Return the (x, y) coordinate for the center point of the cell that contains the specified text.  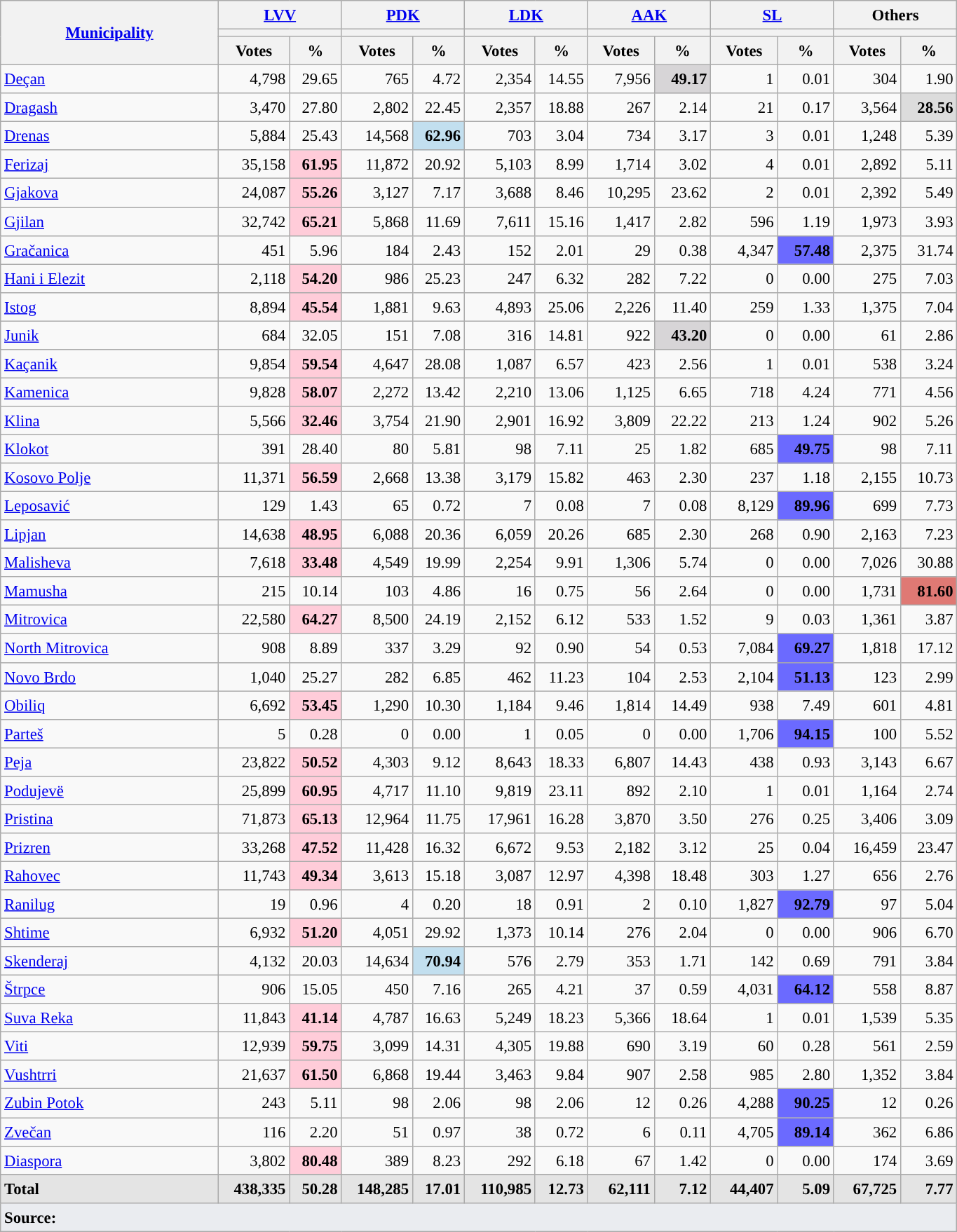
49.17 (682, 80)
Junik (109, 335)
2,272 (377, 392)
Vushtrri (109, 1075)
1.90 (928, 80)
Suva Reka (109, 1018)
9.12 (438, 762)
Ranilug (109, 904)
13.06 (561, 392)
6,059 (501, 534)
6.12 (561, 620)
4.86 (438, 591)
4,303 (377, 762)
3.69 (928, 1161)
21.90 (438, 420)
67 (621, 1161)
1,248 (867, 136)
3,463 (501, 1075)
1,827 (745, 904)
438,335 (254, 1189)
5.81 (438, 449)
213 (745, 420)
699 (867, 506)
7,618 (254, 563)
2.14 (682, 108)
1,184 (501, 705)
1,731 (867, 591)
2.64 (682, 591)
7.49 (806, 705)
18.88 (561, 108)
423 (621, 364)
174 (867, 1161)
16.92 (561, 420)
Shtime (109, 933)
268 (745, 534)
15.05 (315, 990)
20.36 (438, 534)
4,051 (377, 933)
5.52 (928, 733)
2,357 (501, 108)
SL (773, 15)
1,040 (254, 677)
Obiliq (109, 705)
0.93 (806, 762)
19.44 (438, 1075)
4,787 (377, 1018)
37 (621, 990)
237 (745, 478)
9.63 (438, 307)
1,164 (867, 790)
20.26 (561, 534)
92 (501, 649)
Viti (109, 1047)
Others (895, 15)
184 (377, 249)
LVV (280, 15)
0.38 (682, 249)
1,125 (621, 392)
62.96 (438, 136)
5,884 (254, 136)
4,288 (745, 1103)
Klokot (109, 449)
2.20 (315, 1132)
12.73 (561, 1189)
49.34 (315, 876)
Istog (109, 307)
56 (621, 591)
1.19 (806, 221)
11,428 (377, 848)
61 (867, 335)
259 (745, 307)
Diaspora (109, 1161)
690 (621, 1047)
148,285 (377, 1189)
22,580 (254, 620)
2,182 (621, 848)
48.95 (315, 534)
558 (867, 990)
7.77 (928, 1189)
3 (745, 136)
8,500 (377, 620)
14,638 (254, 534)
23,822 (254, 762)
Pristina (109, 819)
11,843 (254, 1018)
5.39 (928, 136)
16.32 (438, 848)
Deçan (109, 80)
0.53 (682, 649)
7.03 (928, 279)
53.45 (315, 705)
3.17 (682, 136)
2.58 (682, 1075)
4.81 (928, 705)
21,637 (254, 1075)
1,881 (377, 307)
684 (254, 335)
89.96 (806, 506)
23.11 (561, 790)
2.99 (928, 677)
Rahovec (109, 876)
4,705 (745, 1132)
17.12 (928, 649)
1,539 (867, 1018)
601 (867, 705)
25.23 (438, 279)
28.56 (928, 108)
5.35 (928, 1018)
50.28 (315, 1189)
Source: (479, 1217)
10.30 (438, 705)
14.81 (561, 335)
Gjakova (109, 193)
22.45 (438, 108)
20.92 (438, 164)
2,163 (867, 534)
14,568 (377, 136)
11,743 (254, 876)
92.79 (806, 904)
3,127 (377, 193)
2.86 (928, 335)
Leposavić (109, 506)
11,872 (377, 164)
9.46 (561, 705)
11.69 (438, 221)
80.48 (315, 1161)
7.23 (928, 534)
70.94 (438, 961)
16 (501, 591)
215 (254, 591)
45.54 (315, 307)
2.56 (682, 364)
4,549 (377, 563)
PDK (403, 15)
23.47 (928, 848)
25,899 (254, 790)
57.48 (806, 249)
27.80 (315, 108)
5.04 (928, 904)
938 (745, 705)
0.25 (806, 819)
3.04 (561, 136)
1,306 (621, 563)
7.04 (928, 307)
16,459 (867, 848)
1.33 (806, 307)
3.87 (928, 620)
Ferizaj (109, 164)
6,088 (377, 534)
2,392 (867, 193)
7,084 (745, 649)
17.01 (438, 1189)
12,964 (377, 819)
21 (745, 108)
28.40 (315, 449)
3,143 (867, 762)
61.95 (315, 164)
Skenderaj (109, 961)
30.88 (928, 563)
0.05 (561, 733)
19.99 (438, 563)
6,807 (621, 762)
902 (867, 420)
7.08 (438, 335)
0.10 (682, 904)
337 (377, 649)
9,828 (254, 392)
7,611 (501, 221)
576 (501, 961)
54.20 (315, 279)
734 (621, 136)
316 (501, 335)
59.54 (315, 364)
Drenas (109, 136)
Novo Brdo (109, 677)
7.12 (682, 1189)
10,295 (621, 193)
1.27 (806, 876)
152 (501, 249)
Malisheva (109, 563)
362 (867, 1132)
6.65 (682, 392)
10.73 (928, 478)
0.97 (438, 1132)
104 (621, 677)
29 (621, 249)
6,868 (377, 1075)
Lipjan (109, 534)
32.46 (315, 420)
56.59 (315, 478)
12,939 (254, 1047)
59.75 (315, 1047)
243 (254, 1103)
18.33 (561, 762)
0.91 (561, 904)
703 (501, 136)
151 (377, 335)
5.74 (682, 563)
North Mitrovica (109, 649)
14.43 (682, 762)
1,818 (867, 649)
31.74 (928, 249)
4,798 (254, 80)
1,361 (867, 620)
51 (377, 1132)
8.46 (561, 193)
656 (867, 876)
0.17 (806, 108)
2,226 (621, 307)
2,668 (377, 478)
28.08 (438, 364)
38 (501, 1132)
103 (377, 591)
304 (867, 80)
7.22 (682, 279)
25.27 (315, 677)
8.87 (928, 990)
14.31 (438, 1047)
1.18 (806, 478)
2,155 (867, 478)
11.40 (682, 307)
4.21 (561, 990)
Prizren (109, 848)
4,647 (377, 364)
23.62 (682, 193)
438 (745, 762)
2.76 (928, 876)
1,373 (501, 933)
Podujevë (109, 790)
25.43 (315, 136)
Klina (109, 420)
71,873 (254, 819)
17,961 (501, 819)
986 (377, 279)
561 (867, 1047)
6.86 (928, 1132)
5.49 (928, 193)
116 (254, 1132)
2.59 (928, 1047)
2.53 (682, 677)
49.75 (806, 449)
8,643 (501, 762)
6,932 (254, 933)
62,111 (621, 1189)
43.20 (682, 335)
3.02 (682, 164)
110,985 (501, 1189)
129 (254, 506)
Dragash (109, 108)
3.93 (928, 221)
22.22 (682, 420)
1,375 (867, 307)
247 (501, 279)
18 (501, 904)
15.16 (561, 221)
1.52 (682, 620)
11.75 (438, 819)
1,714 (621, 164)
32.05 (315, 335)
596 (745, 221)
6.57 (561, 364)
5.09 (806, 1189)
2.43 (438, 249)
6,672 (501, 848)
3,613 (377, 876)
0.59 (682, 990)
18.48 (682, 876)
1,417 (621, 221)
7.17 (438, 193)
2,152 (501, 620)
16.28 (561, 819)
0.69 (806, 961)
6.85 (438, 677)
29.65 (315, 80)
Štrpce (109, 990)
97 (867, 904)
0.04 (806, 848)
64.27 (315, 620)
892 (621, 790)
24.19 (438, 620)
922 (621, 335)
0.03 (806, 620)
5,103 (501, 164)
33.48 (315, 563)
7,026 (867, 563)
3,802 (254, 1161)
11.10 (438, 790)
Kamenica (109, 392)
54 (621, 649)
771 (867, 392)
16.63 (438, 1018)
51.13 (806, 677)
1,706 (745, 733)
3.09 (928, 819)
94.15 (806, 733)
4,398 (621, 876)
6,692 (254, 705)
2,375 (867, 249)
5,249 (501, 1018)
51.20 (315, 933)
4,305 (501, 1047)
8.23 (438, 1161)
9.91 (561, 563)
8.99 (561, 164)
29.92 (438, 933)
19.88 (561, 1047)
0.20 (438, 904)
4,347 (745, 249)
2.04 (682, 933)
450 (377, 990)
1.24 (806, 420)
2,210 (501, 392)
3,179 (501, 478)
6 (621, 1132)
1.43 (315, 506)
50.52 (315, 762)
65 (377, 506)
765 (377, 80)
3,688 (501, 193)
4,717 (377, 790)
5.96 (315, 249)
35,158 (254, 164)
5,868 (377, 221)
1,290 (377, 705)
2.74 (928, 790)
0.96 (315, 904)
1,087 (501, 364)
Gjilan (109, 221)
2.80 (806, 1075)
14.49 (682, 705)
2,892 (867, 164)
1,814 (621, 705)
18.23 (561, 1018)
3,406 (867, 819)
6.18 (561, 1161)
267 (621, 108)
2.01 (561, 249)
64.12 (806, 990)
9,819 (501, 790)
2.82 (682, 221)
81.60 (928, 591)
142 (745, 961)
Zubin Potok (109, 1103)
33,268 (254, 848)
61.50 (315, 1075)
Kaçanik (109, 364)
5,366 (621, 1018)
69.27 (806, 649)
13.42 (438, 392)
265 (501, 990)
463 (621, 478)
32,742 (254, 221)
6.70 (928, 933)
7.16 (438, 990)
Peja (109, 762)
3,099 (377, 1047)
3.29 (438, 649)
100 (867, 733)
1,973 (867, 221)
15.82 (561, 478)
18.64 (682, 1018)
3,470 (254, 108)
5,566 (254, 420)
25.06 (561, 307)
462 (501, 677)
985 (745, 1075)
303 (745, 876)
0.75 (561, 591)
Mamusha (109, 591)
44,407 (745, 1189)
3.50 (682, 819)
Mitrovica (109, 620)
6.67 (928, 762)
123 (867, 677)
4.24 (806, 392)
8,129 (745, 506)
1,352 (867, 1075)
5.26 (928, 420)
80 (377, 449)
4,132 (254, 961)
14.55 (561, 80)
15.18 (438, 876)
6.32 (561, 279)
AAK (649, 15)
11,371 (254, 478)
67,725 (867, 1189)
14,634 (377, 961)
24,087 (254, 193)
Gračanica (109, 249)
718 (745, 392)
1.42 (682, 1161)
47.52 (315, 848)
9,854 (254, 364)
65.13 (315, 819)
19 (254, 904)
9.84 (561, 1075)
3,754 (377, 420)
41.14 (315, 1018)
3,870 (621, 819)
Total (109, 1189)
Parteš (109, 733)
2,254 (501, 563)
2,901 (501, 420)
4.56 (928, 392)
908 (254, 649)
90.25 (806, 1103)
2,118 (254, 279)
4,893 (501, 307)
13.38 (438, 478)
292 (501, 1161)
3,809 (621, 420)
7,956 (621, 80)
Kosovo Polje (109, 478)
60 (745, 1047)
7.73 (928, 506)
3.19 (682, 1047)
Hani i Elezit (109, 279)
4.72 (438, 80)
1.71 (682, 961)
3,087 (501, 876)
4,031 (745, 990)
2.10 (682, 790)
8.89 (315, 649)
2,104 (745, 677)
58.07 (315, 392)
60.95 (315, 790)
3.24 (928, 364)
12.97 (561, 876)
353 (621, 961)
538 (867, 364)
LDK (527, 15)
2.79 (561, 961)
11.23 (561, 677)
391 (254, 449)
3.12 (682, 848)
55.26 (315, 193)
5 (254, 733)
3,564 (867, 108)
9 (745, 620)
Zvečan (109, 1132)
451 (254, 249)
907 (621, 1075)
2,802 (377, 108)
9.53 (561, 848)
Municipality (109, 33)
8,894 (254, 307)
791 (867, 961)
89.14 (806, 1132)
533 (621, 620)
0.11 (682, 1132)
1.82 (682, 449)
389 (377, 1161)
2,354 (501, 80)
20.03 (315, 961)
65.21 (315, 221)
275 (867, 279)
